Provide the (x, y) coordinate of the cell's center where the given text is located.  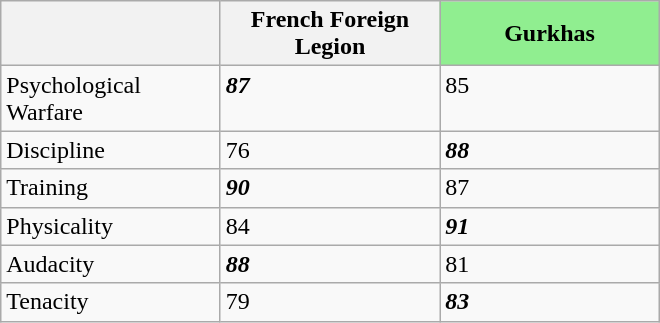
81 (550, 264)
85 (550, 98)
Gurkhas (550, 34)
84 (330, 226)
90 (330, 188)
83 (550, 302)
Tenacity (110, 302)
Audacity (110, 264)
91 (550, 226)
Discipline (110, 150)
French Foreign Legion (330, 34)
Physicality (110, 226)
Training (110, 188)
76 (330, 150)
Psychological Warfare (110, 98)
79 (330, 302)
